Detect which cell encompasses the target text, then output its (x, y) center coordinate. 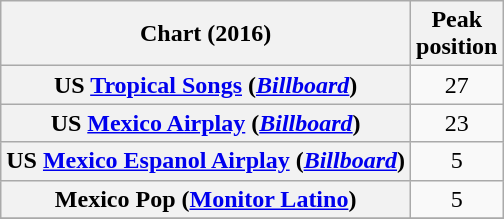
US Mexico Espanol Airplay (Billboard) (206, 161)
Peakposition (457, 34)
Chart (2016) (206, 34)
23 (457, 123)
US Mexico Airplay (Billboard) (206, 123)
27 (457, 85)
US Tropical Songs (Billboard) (206, 85)
Mexico Pop (Monitor Latino) (206, 199)
